From the cell containing the given text, extract its center point as [x, y] coordinate. 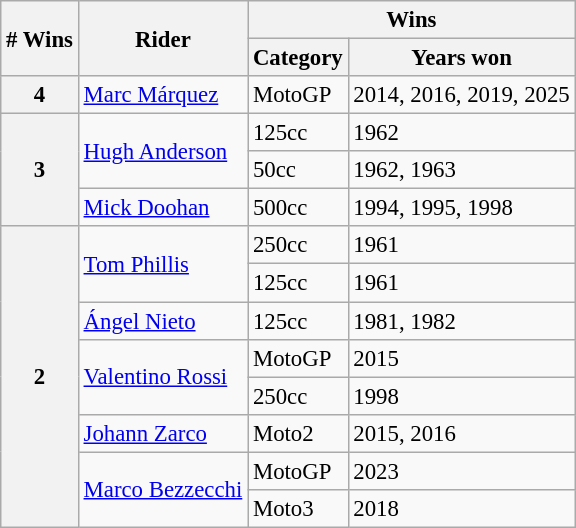
Valentino Rossi [162, 376]
# Wins [40, 38]
Moto2 [298, 433]
Rider [162, 38]
Wins [412, 20]
Years won [462, 58]
Marc Márquez [162, 95]
Johann Zarco [162, 433]
Mick Doohan [162, 208]
3 [40, 170]
2015, 2016 [462, 433]
2014, 2016, 2019, 2025 [462, 95]
2015 [462, 358]
1998 [462, 396]
Tom Phillis [162, 264]
1962 [462, 133]
500cc [298, 208]
2018 [462, 509]
2 [40, 376]
4 [40, 95]
Moto3 [298, 509]
Category [298, 58]
Ángel Nieto [162, 321]
1962, 1963 [462, 170]
Marco Bezzecchi [162, 490]
1981, 1982 [462, 321]
1994, 1995, 1998 [462, 208]
Hugh Anderson [162, 152]
50cc [298, 170]
2023 [462, 471]
